Extract the (x, y) coordinate from the center of the cell holding the provided text.  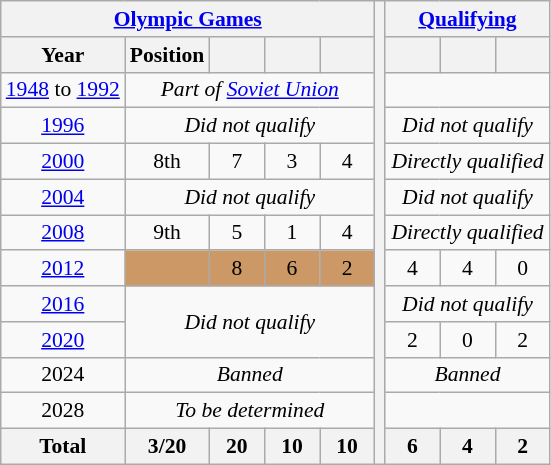
2008 (63, 233)
5 (236, 233)
Qualifying (468, 19)
2012 (63, 269)
2016 (63, 304)
3/20 (167, 447)
Year (63, 55)
1996 (63, 126)
3 (292, 162)
Olympic Games (188, 19)
To be determined (250, 411)
Total (63, 447)
2028 (63, 411)
2004 (63, 197)
20 (236, 447)
9th (167, 233)
1948 to 1992 (63, 90)
2000 (63, 162)
8 (236, 269)
1 (292, 233)
Part of Soviet Union (250, 90)
2020 (63, 340)
2024 (63, 375)
7 (236, 162)
Position (167, 55)
8th (167, 162)
